Determine the [x, y] coordinate at the center of the cell enclosing the given text.  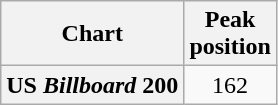
Chart [92, 34]
Peakposition [230, 34]
162 [230, 85]
US Billboard 200 [92, 85]
